Identify which cell holds the provided text, then report its (x, y) central coordinate. 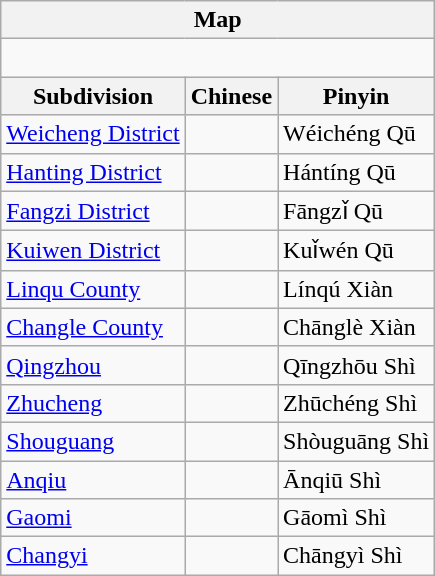
Gāomì Shì (356, 518)
Qīngzhōu Shì (356, 365)
Weicheng District (93, 134)
Kuiwen District (93, 251)
Qingzhou (93, 365)
Anqiu (93, 479)
Línqú Xiàn (356, 289)
Wéichéng Qū (356, 134)
Chānglè Xiàn (356, 327)
Hanting District (93, 172)
Pinyin (356, 96)
Ānqiū Shì (356, 479)
Changyi (93, 556)
Kuǐwén Qū (356, 251)
Map (218, 20)
Hántíng Qū (356, 172)
Zhucheng (93, 403)
Subdivision (93, 96)
Shòuguāng Shì (356, 441)
Fangzi District (93, 211)
Chāngyì Shì (356, 556)
Changle County (93, 327)
Zhūchéng Shì (356, 403)
Gaomi (93, 518)
Chinese (231, 96)
Linqu County (93, 289)
Shouguang (93, 441)
Fāngzǐ Qū (356, 211)
